Pinpoint the cell where the given text exists, returning its [x, y] midpoint coordinate. 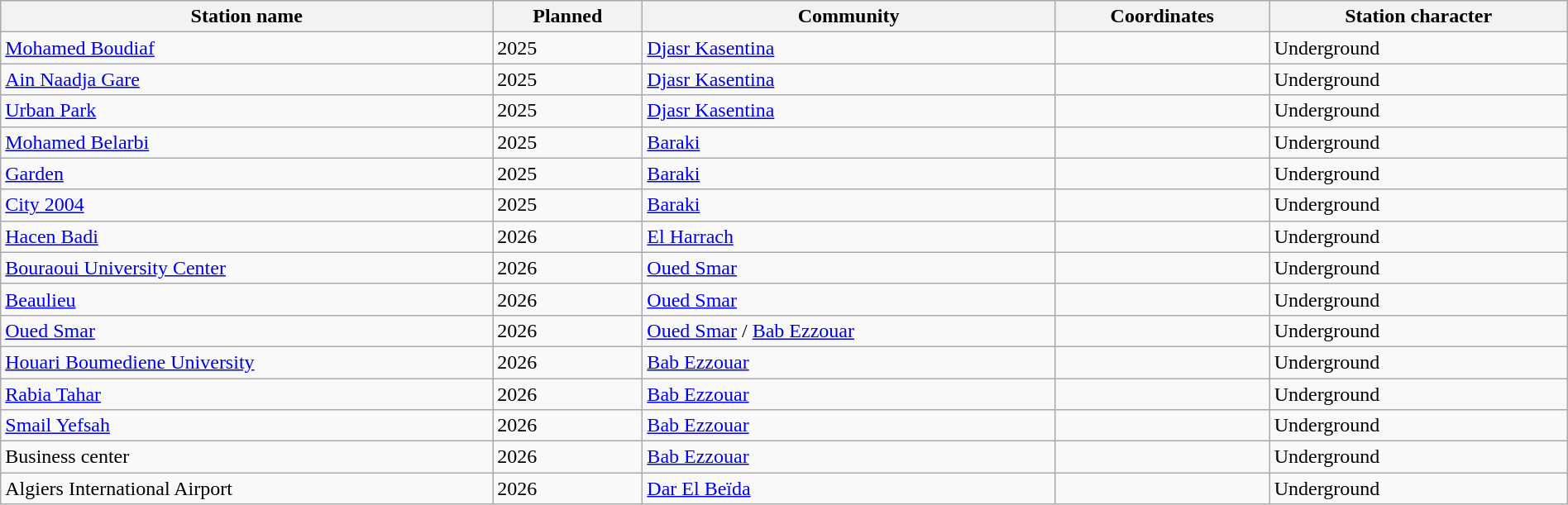
Station name [246, 17]
Hacen Badi [246, 236]
Coordinates [1162, 17]
Oued Smar / Bab Ezzouar [849, 331]
Rabia Tahar [246, 394]
Planned [567, 17]
Urban Park [246, 111]
Garden [246, 174]
Houari Boumediene University [246, 362]
El Harrach [849, 236]
Algiers International Airport [246, 488]
Dar El Beïda [849, 488]
Station character [1418, 17]
Business center [246, 457]
Bouraoui University Center [246, 268]
Smail Yefsah [246, 426]
Community [849, 17]
Mohamed Belarbi [246, 142]
Mohamed Boudiaf [246, 48]
City 2004 [246, 205]
Ain Naadja Gare [246, 79]
Beaulieu [246, 299]
